Scan for the cell matching the given text and deliver its (x, y) coordinate at center. 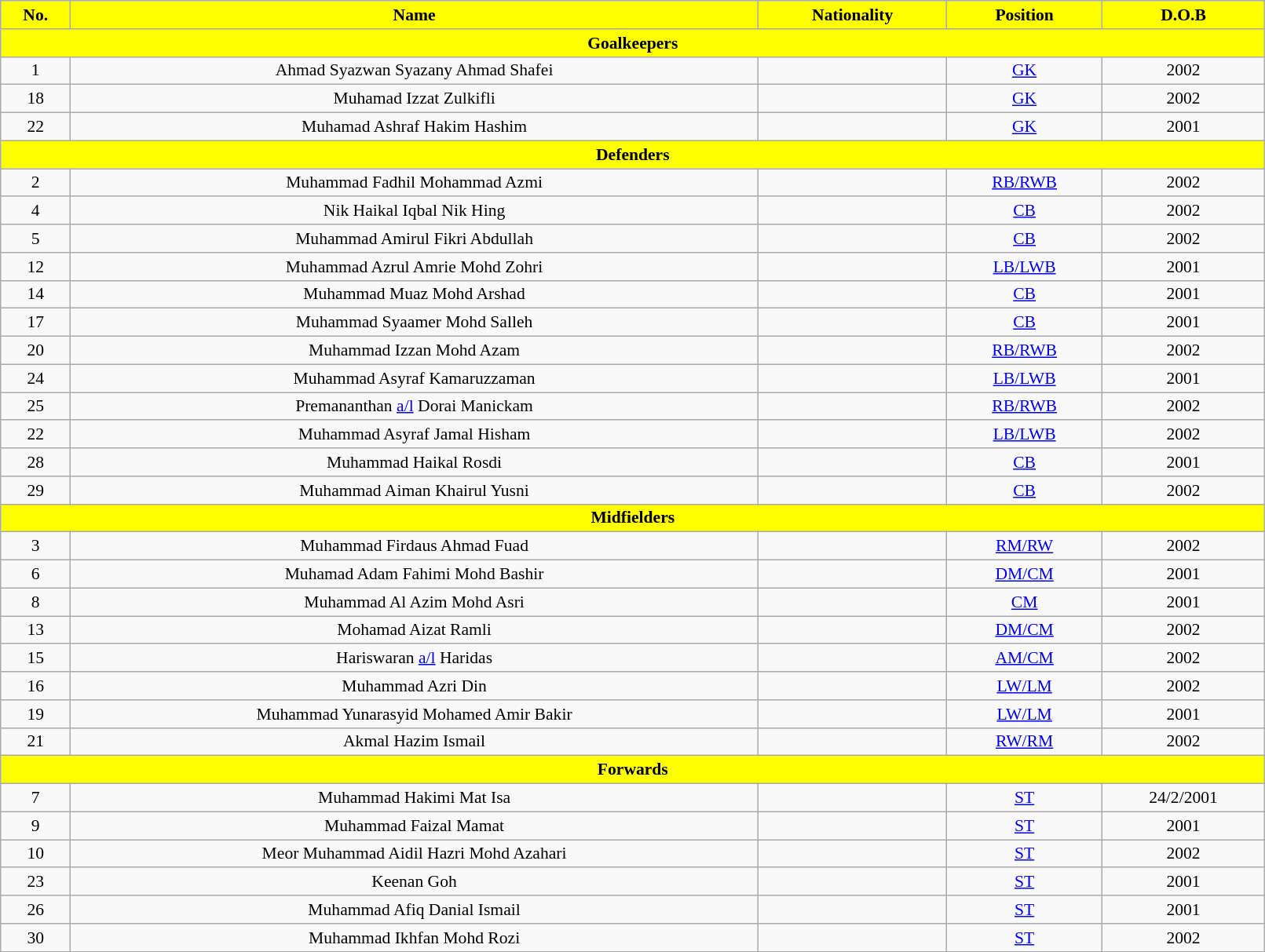
13 (36, 630)
Goalkeepers (633, 43)
14 (36, 294)
17 (36, 323)
Position (1024, 15)
15 (36, 658)
Muhammad Yunarasyid Mohamed Amir Bakir (415, 714)
Muhammad Hakimi Mat Isa (415, 798)
Muhammad Al Azim Mohd Asri (415, 602)
26 (36, 910)
30 (36, 938)
Mohamad Aizat Ramli (415, 630)
21 (36, 742)
Muhammad Amirul Fikri Abdullah (415, 239)
24/2/2001 (1183, 798)
Muhammad Ikhfan Mohd Rozi (415, 938)
10 (36, 854)
Meor Muhammad Aidil Hazri Mohd Azahari (415, 854)
Muhammad Haikal Rosdi (415, 462)
20 (36, 351)
Muhammad Faizal Mamat (415, 826)
RM/RW (1024, 546)
29 (36, 491)
28 (36, 462)
Keenan Goh (415, 882)
3 (36, 546)
25 (36, 407)
18 (36, 99)
Nationality (853, 15)
8 (36, 602)
RW/RM (1024, 742)
5 (36, 239)
Muhammad Azrul Amrie Mohd Zohri (415, 267)
1 (36, 71)
Muhammad Azri Din (415, 686)
CM (1024, 602)
6 (36, 574)
Muhamad Izzat Zulkifli (415, 99)
7 (36, 798)
Muhammad Firdaus Ahmad Fuad (415, 546)
24 (36, 378)
Forwards (633, 770)
Muhammad Syaamer Mohd Salleh (415, 323)
No. (36, 15)
Muhammad Muaz Mohd Arshad (415, 294)
Ahmad Syazwan Syazany Ahmad Shafei (415, 71)
2 (36, 183)
Akmal Hazim Ismail (415, 742)
Muhammad Afiq Danial Ismail (415, 910)
D.O.B (1183, 15)
Nik Haikal Iqbal Nik Hing (415, 211)
23 (36, 882)
Premananthan a/l Dorai Manickam (415, 407)
4 (36, 211)
Name (415, 15)
Muhammad Aiman Khairul Yusni (415, 491)
Muhammad Asyraf Kamaruzzaman (415, 378)
Muhamad Adam Fahimi Mohd Bashir (415, 574)
Muhammad Asyraf Jamal Hisham (415, 435)
16 (36, 686)
Muhammad Fadhil Mohammad Azmi (415, 183)
Midfielders (633, 518)
Hariswaran a/l Haridas (415, 658)
Muhamad Ashraf Hakim Hashim (415, 127)
Defenders (633, 155)
Muhammad Izzan Mohd Azam (415, 351)
19 (36, 714)
9 (36, 826)
12 (36, 267)
AM/CM (1024, 658)
